Extract the [X, Y] coordinate from the center of the cell holding the provided text.  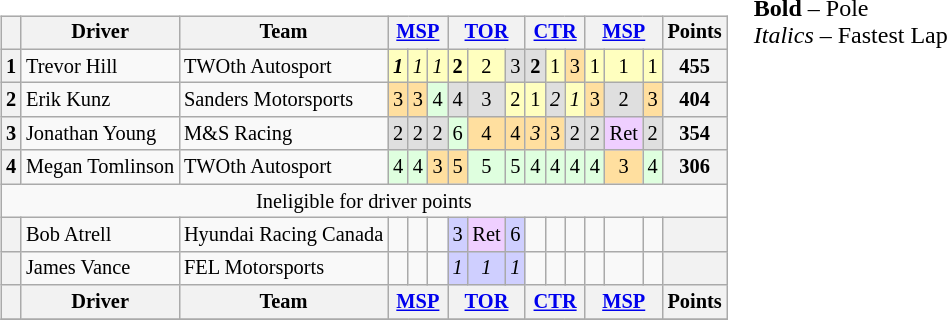
Jonathan Young [100, 134]
404 [695, 100]
Ineligible for driver points [364, 201]
Erik Kunz [100, 100]
306 [695, 167]
455 [695, 66]
James Vance [100, 268]
Megan Tomlinson [100, 167]
Bob Atrell [100, 235]
354 [695, 134]
Hyundai Racing Canada [284, 235]
Trevor Hill [100, 66]
Sanders Motorsports [284, 100]
FEL Motorsports [284, 268]
M&S Racing [284, 134]
